Output the [x, y] coordinate of the center of the cell containing the given text.  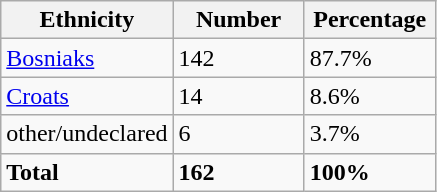
Ethnicity [87, 20]
other/undeclared [87, 134]
8.6% [370, 96]
14 [238, 96]
87.7% [370, 58]
100% [370, 172]
142 [238, 58]
Number [238, 20]
Croats [87, 96]
Percentage [370, 20]
Total [87, 172]
162 [238, 172]
Bosniaks [87, 58]
3.7% [370, 134]
6 [238, 134]
